Capture the cell that displays the provided text and extract its (x, y) central coordinate. 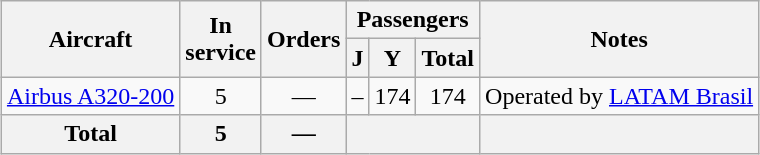
Aircraft (90, 39)
In service (221, 39)
– (358, 96)
Airbus A320-200 (90, 96)
Passengers (413, 20)
Operated by LATAM Brasil (620, 96)
Orders (303, 39)
Notes (620, 39)
J (358, 58)
Y (392, 58)
